Provide the (X, Y) coordinate of the cell's center where the given text is located.  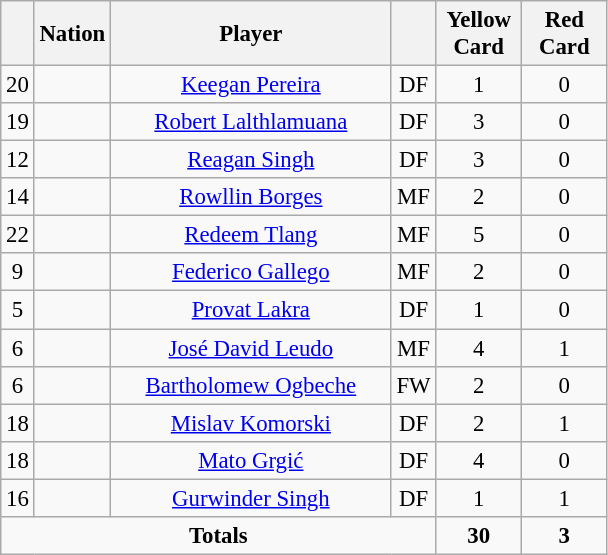
Reagan Singh (252, 160)
30 (479, 536)
14 (18, 197)
José David Leudo (252, 348)
Yellow Card (479, 34)
Gurwinder Singh (252, 498)
Rowllin Borges (252, 197)
Robert Lalthlamuana (252, 122)
Player (252, 34)
FW (414, 385)
Totals (218, 536)
Red Card (565, 34)
Keegan Pereira (252, 85)
12 (18, 160)
20 (18, 85)
Mato Grgić (252, 460)
9 (18, 273)
Bartholomew Ogbeche (252, 385)
Provat Lakra (252, 310)
19 (18, 122)
Mislav Komorski (252, 423)
16 (18, 498)
Federico Gallego (252, 273)
22 (18, 235)
Redeem Tlang (252, 235)
Nation (72, 34)
